Search for the cell housing the specified text and yield its [X, Y] center coordinate. 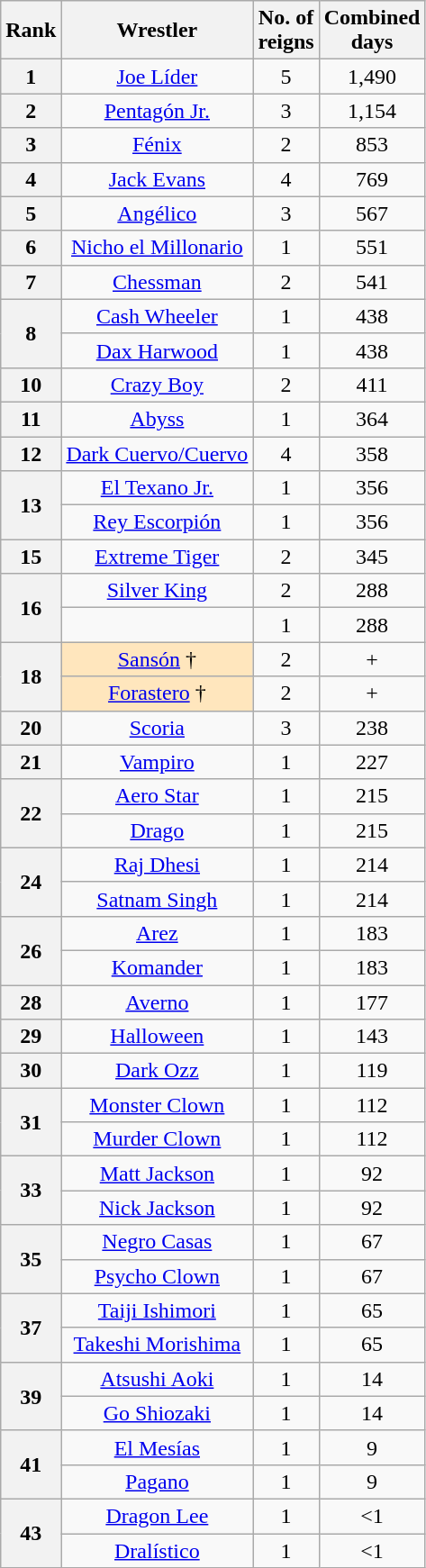
Taiji Ishimori [157, 1310]
Joe Líder [157, 77]
28 [31, 1002]
Dark Ozz [157, 1071]
Scoria [157, 728]
29 [31, 1037]
20 [31, 728]
22 [31, 813]
Sansón † [157, 659]
769 [372, 179]
Dax Harwood [157, 350]
El Texano Jr. [157, 488]
Dralístico [157, 1550]
Aero Star [157, 796]
Matt Jackson [157, 1174]
411 [372, 385]
No. ofreigns [286, 31]
Crazy Boy [157, 385]
10 [31, 385]
358 [372, 453]
8 [31, 333]
551 [372, 248]
Fénix [157, 145]
Combineddays [372, 31]
Abyss [157, 419]
33 [31, 1191]
41 [31, 1464]
1,154 [372, 111]
Vampiro [157, 762]
35 [31, 1259]
12 [31, 453]
26 [31, 950]
Komander [157, 967]
21 [31, 762]
Murder Clown [157, 1139]
18 [31, 676]
Satnam Singh [157, 899]
Rey Escorpión [157, 522]
Averno [157, 1002]
Psycho Clown [157, 1276]
853 [372, 145]
13 [31, 505]
Drago [157, 830]
7 [31, 282]
15 [31, 557]
39 [31, 1396]
345 [372, 557]
43 [31, 1533]
Angélico [157, 213]
227 [372, 762]
Atsushi Aoki [157, 1379]
Forastero † [157, 693]
Pentagón Jr. [157, 111]
31 [31, 1122]
Chessman [157, 282]
Raj Dhesi [157, 865]
Monster Clown [157, 1105]
Dark Cuervo/Cuervo [157, 453]
16 [31, 608]
Nick Jackson [157, 1208]
6 [31, 248]
Cash Wheeler [157, 316]
Arez [157, 933]
177 [372, 1002]
Wrestler [157, 31]
El Mesías [157, 1447]
Pagano [157, 1482]
541 [372, 282]
Takeshi Morishima [157, 1345]
Halloween [157, 1037]
30 [31, 1071]
Go Shiozaki [157, 1413]
567 [372, 213]
Nicho el Millonario [157, 248]
238 [372, 728]
24 [31, 882]
Rank [31, 31]
Jack Evans [157, 179]
143 [372, 1037]
364 [372, 419]
Negro Casas [157, 1242]
11 [31, 419]
1,490 [372, 77]
Dragon Lee [157, 1516]
Extreme Tiger [157, 557]
119 [372, 1071]
37 [31, 1328]
Silver King [157, 591]
